Detect which cell encompasses the target text, then output its [x, y] center coordinate. 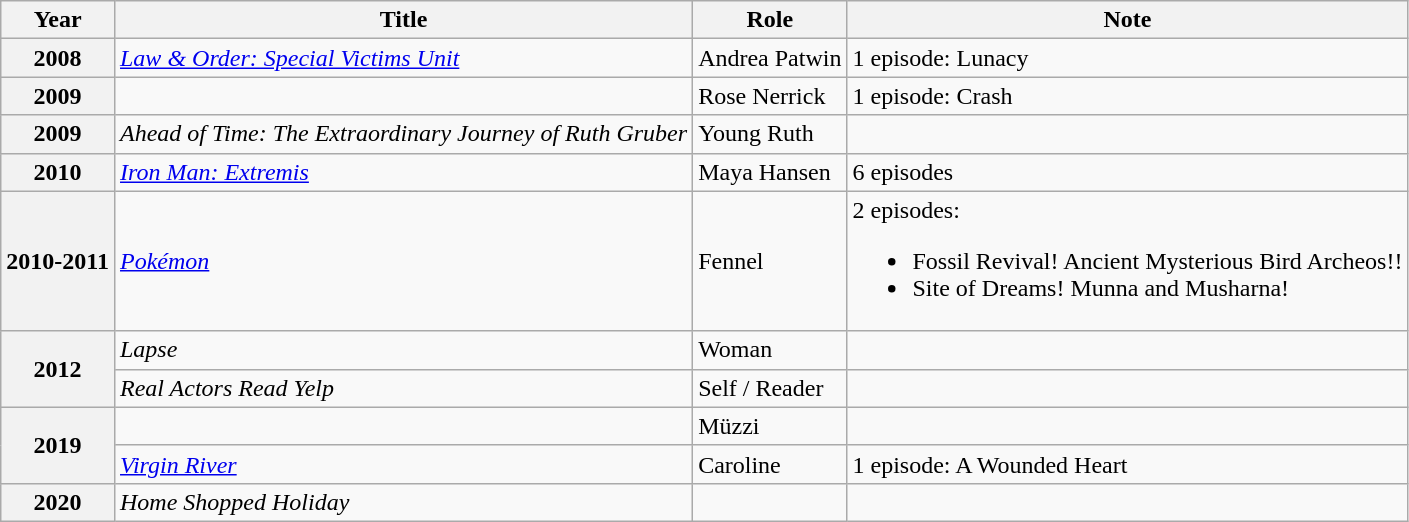
Virgin River [403, 464]
Young Ruth [770, 134]
2012 [58, 369]
Maya Hansen [770, 172]
Role [770, 20]
Müzzi [770, 426]
Self / Reader [770, 388]
2008 [58, 58]
Iron Man: Extremis [403, 172]
Note [1128, 20]
2020 [58, 502]
Woman [770, 350]
2010-2011 [58, 261]
2010 [58, 172]
Pokémon [403, 261]
2019 [58, 445]
Ahead of Time: The Extraordinary Journey of Ruth Gruber [403, 134]
1 episode: Crash [1128, 96]
Home Shopped Holiday [403, 502]
1 episode: A Wounded Heart [1128, 464]
Title [403, 20]
Andrea Patwin [770, 58]
1 episode: Lunacy [1128, 58]
6 episodes [1128, 172]
Law & Order: Special Victims Unit [403, 58]
2 episodes:Fossil Revival! Ancient Mysterious Bird Archeos!!Site of Dreams! Munna and Musharna! [1128, 261]
Fennel [770, 261]
Caroline [770, 464]
Lapse [403, 350]
Rose Nerrick [770, 96]
Year [58, 20]
Real Actors Read Yelp [403, 388]
